Return [X, Y] of the center of cell containing provided text 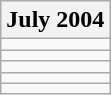
July 2004 [56, 20]
